Find where the given text appears and provide that cell's center as (X, Y) coordinate. 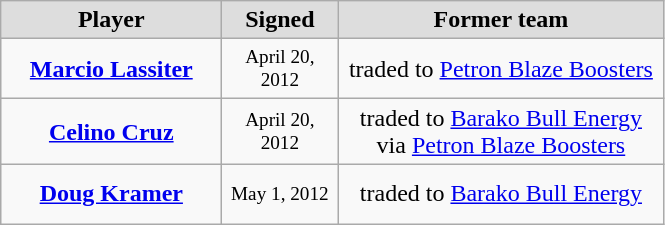
Celino Cruz (112, 132)
traded to Petron Blaze Boosters (501, 69)
Signed (280, 20)
Former team (501, 20)
May 1, 2012 (280, 194)
Player (112, 20)
traded to Barako Bull Energy via Petron Blaze Boosters (501, 132)
traded to Barako Bull Energy (501, 194)
Marcio Lassiter (112, 69)
Doug Kramer (112, 194)
